Capture the cell that displays the provided text and extract its [x, y] central coordinate. 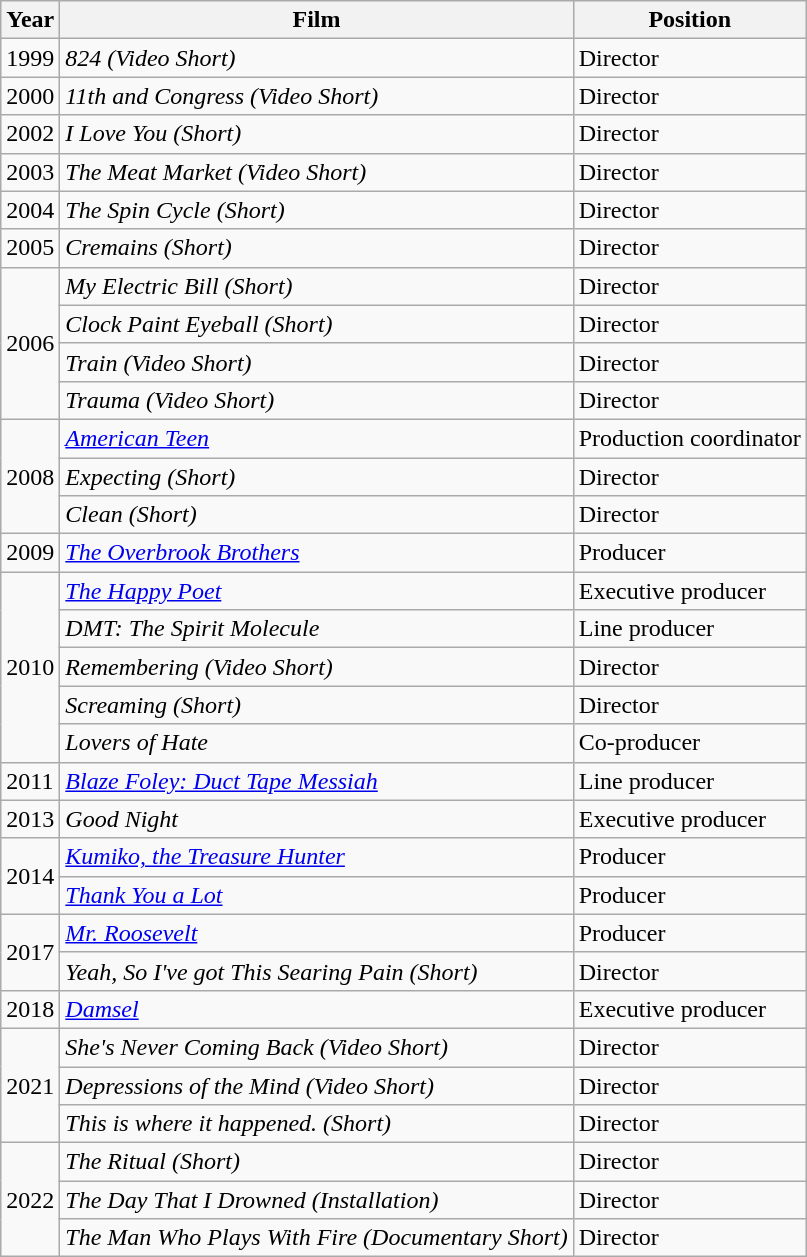
1999 [30, 58]
Production coordinator [690, 438]
2008 [30, 476]
Position [690, 20]
Depressions of the Mind (Video Short) [316, 1085]
Cremains (Short) [316, 248]
2002 [30, 134]
Co-producer [690, 743]
2009 [30, 553]
The Meat Market (Video Short) [316, 172]
The Spin Cycle (Short) [316, 210]
2004 [30, 210]
Train (Video Short) [316, 362]
2005 [30, 248]
My Electric Bill (Short) [316, 286]
2000 [30, 96]
Clean (Short) [316, 515]
This is where it happened. (Short) [316, 1124]
11th and Congress (Video Short) [316, 96]
The Man Who Plays With Fire (Documentary Short) [316, 1238]
I Love You (Short) [316, 134]
Remembering (Video Short) [316, 667]
Mr. Roosevelt [316, 933]
The Ritual (Short) [316, 1162]
Lovers of Hate [316, 743]
Year [30, 20]
2011 [30, 781]
Screaming (Short) [316, 705]
Thank You a Lot [316, 895]
Good Night [316, 819]
Blaze Foley: Duct Tape Messiah [316, 781]
She's Never Coming Back (Video Short) [316, 1047]
2013 [30, 819]
Kumiko, the Treasure Hunter [316, 857]
Film [316, 20]
2021 [30, 1085]
2017 [30, 952]
2006 [30, 343]
The Happy Poet [316, 591]
The Overbrook Brothers [316, 553]
824 (Video Short) [316, 58]
2022 [30, 1200]
Clock Paint Eyeball (Short) [316, 324]
2018 [30, 1009]
Expecting (Short) [316, 477]
The Day That I Drowned (Installation) [316, 1200]
Trauma (Video Short) [316, 400]
2014 [30, 876]
Yeah, So I've got This Searing Pain (Short) [316, 971]
Damsel [316, 1009]
American Teen [316, 438]
DMT: The Spirit Molecule [316, 629]
2003 [30, 172]
2010 [30, 667]
